Find where the given text appears and provide that cell's center as [x, y] coordinate. 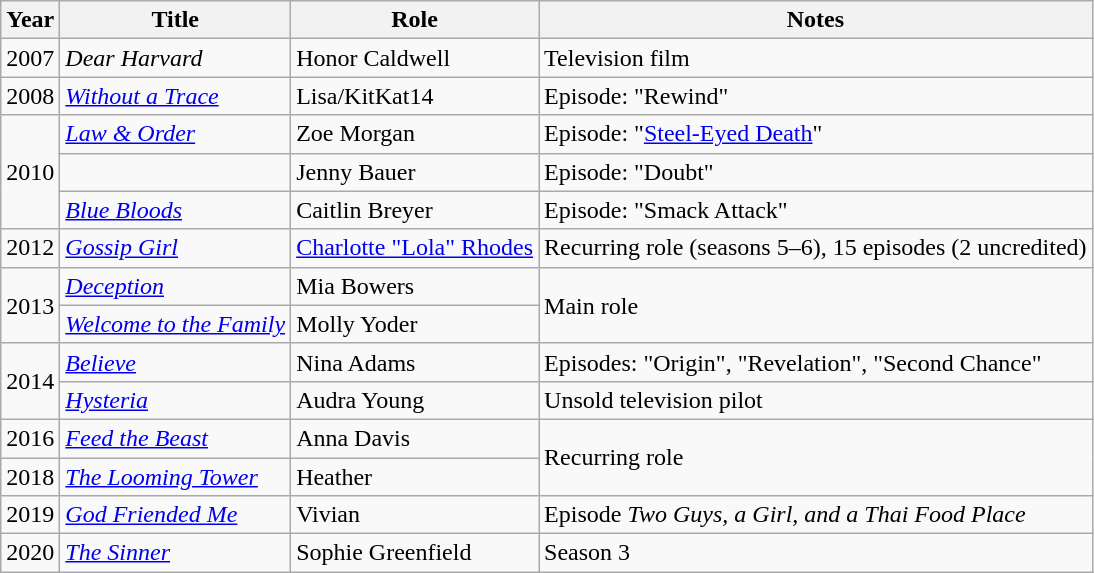
2013 [30, 305]
Sophie Greenfield [415, 553]
Anna Davis [415, 438]
Television film [816, 58]
2012 [30, 248]
Audra Young [415, 400]
Law & Order [176, 134]
Deception [176, 286]
Unsold television pilot [816, 400]
Caitlin Breyer [415, 210]
God Friended Me [176, 515]
Episodes: "Origin", "Revelation", "Second Chance" [816, 362]
Episode Two Guys, a Girl, and a Thai Food Place [816, 515]
Role [415, 20]
Believe [176, 362]
Honor Caldwell [415, 58]
Recurring role (seasons 5–6), 15 episodes (2 uncredited) [816, 248]
2019 [30, 515]
Jenny Bauer [415, 172]
Zoe Morgan [415, 134]
Year [30, 20]
Episode: "Steel-Eyed Death" [816, 134]
Feed the Beast [176, 438]
Mia Bowers [415, 286]
Molly Yoder [415, 324]
Vivian [415, 515]
2007 [30, 58]
Dear Harvard [176, 58]
2016 [30, 438]
Title [176, 20]
Notes [816, 20]
Lisa/KitKat14 [415, 96]
2020 [30, 553]
2014 [30, 381]
Without a Trace [176, 96]
Heather [415, 477]
Episode: "Smack Attack" [816, 210]
Blue Bloods [176, 210]
2010 [30, 172]
Charlotte "Lola" Rhodes [415, 248]
The Sinner [176, 553]
Recurring role [816, 457]
Main role [816, 305]
The Looming Tower [176, 477]
Nina Adams [415, 362]
Episode: "Rewind" [816, 96]
Gossip Girl [176, 248]
2008 [30, 96]
Welcome to the Family [176, 324]
Episode: "Doubt" [816, 172]
Hysteria [176, 400]
2018 [30, 477]
Season 3 [816, 553]
